Locate the cell with the specified text and output its (x, y) center coordinate. 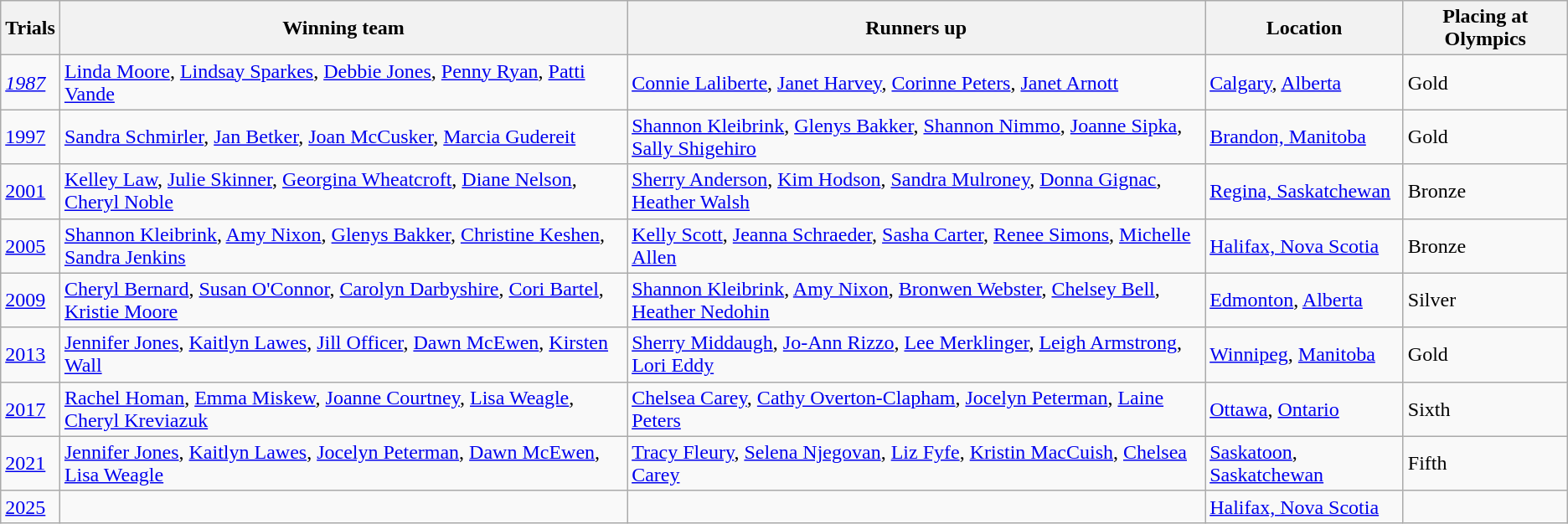
2021 (30, 464)
Ottawa, Ontario (1305, 408)
Silver (1485, 300)
Placing at Olympics (1485, 28)
2005 (30, 246)
Kelley Law, Julie Skinner, Georgina Wheatcroft, Diane Nelson, Cheryl Noble (343, 191)
Jennifer Jones, Kaitlyn Lawes, Jocelyn Peterman, Dawn McEwen, Lisa Weagle (343, 464)
Calgary, Alberta (1305, 82)
Shannon Kleibrink, Amy Nixon, Bronwen Webster, Chelsey Bell, Heather Nedohin (916, 300)
2009 (30, 300)
Winning team (343, 28)
Runners up (916, 28)
Shannon Kleibrink, Glenys Bakker, Shannon Nimmo, Joanne Sipka, Sally Shigehiro (916, 137)
Chelsea Carey, Cathy Overton-Clapham, Jocelyn Peterman, Laine Peters (916, 408)
Winnipeg, Manitoba (1305, 355)
Kelly Scott, Jeanna Schraeder, Sasha Carter, Renee Simons, Michelle Allen (916, 246)
Shannon Kleibrink, Amy Nixon, Glenys Bakker, Christine Keshen, Sandra Jenkins (343, 246)
Sherry Middaugh, Jo-Ann Rizzo, Lee Merklinger, Leigh Armstrong, Lori Eddy (916, 355)
Sixth (1485, 408)
2025 (30, 506)
Edmonton, Alberta (1305, 300)
2001 (30, 191)
Trials (30, 28)
Tracy Fleury, Selena Njegovan, Liz Fyfe, Kristin MacCuish, Chelsea Carey (916, 464)
Connie Laliberte, Janet Harvey, Corinne Peters, Janet Arnott (916, 82)
2013 (30, 355)
1987 (30, 82)
Brandon, Manitoba (1305, 137)
Jennifer Jones, Kaitlyn Lawes, Jill Officer, Dawn McEwen, Kirsten Wall (343, 355)
Linda Moore, Lindsay Sparkes, Debbie Jones, Penny Ryan, Patti Vande (343, 82)
Sherry Anderson, Kim Hodson, Sandra Mulroney, Donna Gignac, Heather Walsh (916, 191)
2017 (30, 408)
Cheryl Bernard, Susan O'Connor, Carolyn Darbyshire, Cori Bartel, Kristie Moore (343, 300)
Rachel Homan, Emma Miskew, Joanne Courtney, Lisa Weagle, Cheryl Kreviazuk (343, 408)
1997 (30, 137)
Regina, Saskatchewan (1305, 191)
Saskatoon, Saskatchewan (1305, 464)
Location (1305, 28)
Sandra Schmirler, Jan Betker, Joan McCusker, Marcia Gudereit (343, 137)
Fifth (1485, 464)
